Return (x, y) of the center of cell containing provided text 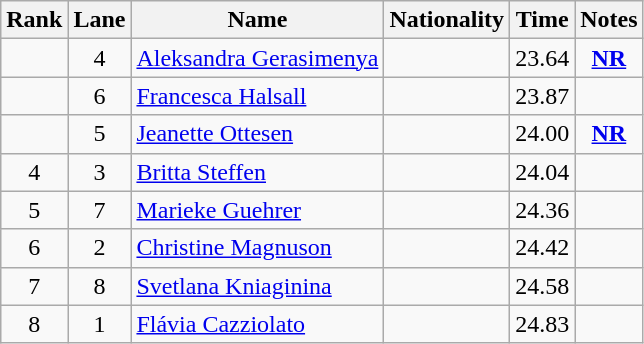
24.42 (542, 248)
Jeanette Ottesen (258, 134)
Britta Steffen (258, 172)
Notes (609, 20)
Lane (100, 20)
Svetlana Kniaginina (258, 286)
23.87 (542, 96)
Christine Magnuson (258, 248)
24.00 (542, 134)
24.04 (542, 172)
3 (100, 172)
Rank (34, 20)
Name (258, 20)
Time (542, 20)
2 (100, 248)
Aleksandra Gerasimenya (258, 58)
Marieke Guehrer (258, 210)
23.64 (542, 58)
1 (100, 324)
Francesca Halsall (258, 96)
Nationality (447, 20)
24.58 (542, 286)
24.83 (542, 324)
24.36 (542, 210)
Flávia Cazziolato (258, 324)
